Search for the cell housing the specified text and yield its [x, y] center coordinate. 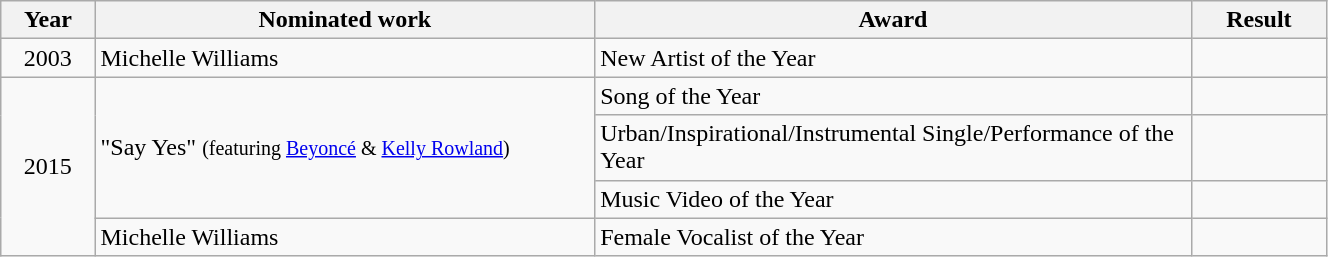
Female Vocalist of the Year [894, 237]
"Say Yes" (featuring Beyoncé & Kelly Rowland) [345, 148]
Result [1258, 20]
2003 [48, 58]
Award [894, 20]
Nominated work [345, 20]
Year [48, 20]
Music Video of the Year [894, 199]
New Artist of the Year [894, 58]
Urban/Inspirational/Instrumental Single/Performance of the Year [894, 148]
Song of the Year [894, 96]
2015 [48, 166]
